Provide the [X, Y] coordinate of the cell's center where the given text is located.  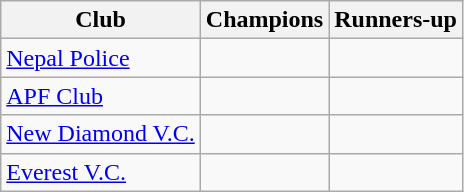
Everest V.C. [101, 172]
Club [101, 20]
Runners-up [396, 20]
New Diamond V.C. [101, 134]
Champions [264, 20]
APF Club [101, 96]
Nepal Police [101, 58]
